Capture the cell that displays the provided text and extract its (X, Y) central coordinate. 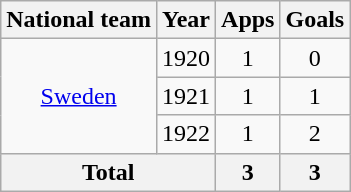
Total (108, 172)
Goals (315, 20)
1921 (186, 96)
Apps (248, 20)
National team (79, 20)
Sweden (79, 96)
Year (186, 20)
0 (315, 58)
2 (315, 134)
1922 (186, 134)
1920 (186, 58)
